Identify which cell holds the provided text, then report its [X, Y] central coordinate. 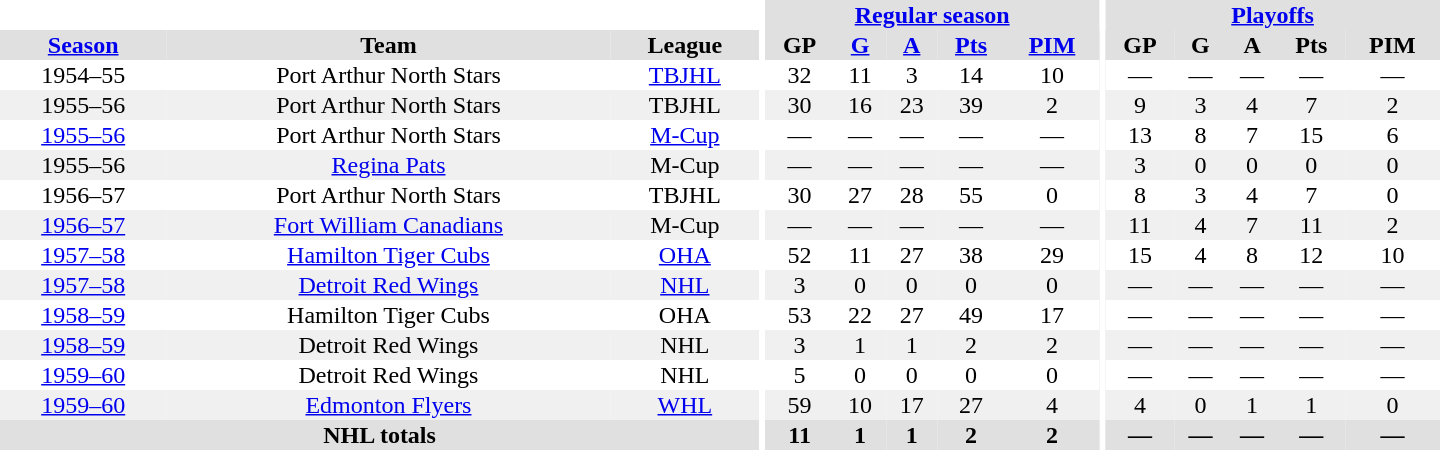
9 [1140, 105]
6 [1392, 135]
Regular season [932, 15]
23 [912, 105]
49 [972, 315]
22 [860, 315]
32 [800, 75]
29 [1052, 255]
Playoffs [1272, 15]
Fort William Canadians [388, 225]
1954–55 [83, 75]
NHL totals [380, 435]
Edmonton Flyers [388, 405]
WHL [686, 405]
59 [800, 405]
5 [800, 375]
Season [83, 45]
39 [972, 105]
38 [972, 255]
14 [972, 75]
52 [800, 255]
Team [388, 45]
Regina Pats [388, 165]
16 [860, 105]
13 [1140, 135]
55 [972, 195]
League [686, 45]
53 [800, 315]
28 [912, 195]
12 [1312, 255]
